Identify which cell holds the provided text, then report its [X, Y] central coordinate. 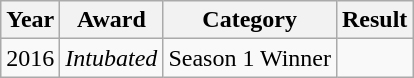
Result [374, 20]
Award [112, 20]
Category [250, 20]
Season 1 Winner [250, 58]
2016 [30, 58]
Year [30, 20]
Intubated [112, 58]
